Locate the cell with the specified text and output its [X, Y] center coordinate. 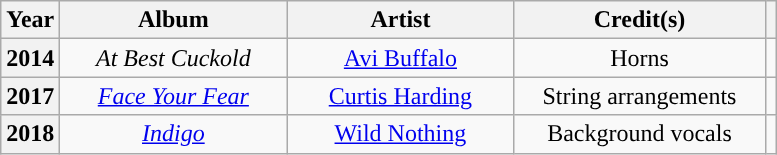
Avi Buffalo [400, 58]
2014 [30, 58]
Year [30, 20]
Artist [400, 20]
Curtis Harding [400, 96]
Horns [640, 58]
At Best Cuckold [174, 58]
2017 [30, 96]
String arrangements [640, 96]
Background vocals [640, 134]
Album [174, 20]
Indigo [174, 134]
Face Your Fear [174, 96]
2018 [30, 134]
Wild Nothing [400, 134]
Credit(s) [640, 20]
